Return [x, y] of the center of cell containing provided text 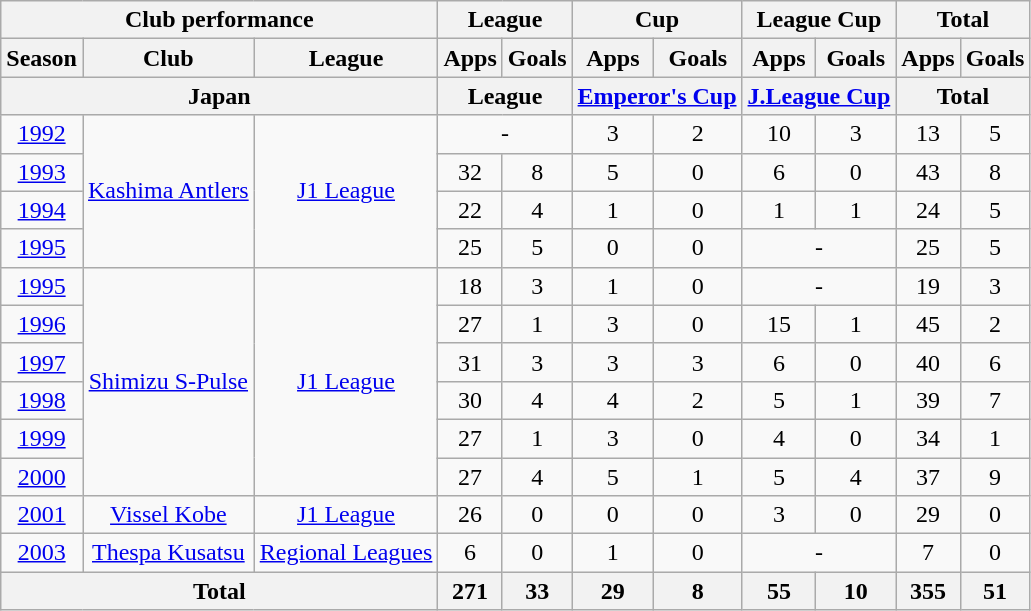
51 [995, 591]
2000 [42, 477]
13 [928, 134]
34 [928, 438]
30 [470, 400]
32 [470, 172]
39 [928, 400]
2001 [42, 515]
League Cup [819, 20]
355 [928, 591]
1993 [42, 172]
Japan [220, 96]
9 [995, 477]
Season [42, 58]
22 [470, 210]
1998 [42, 400]
1996 [42, 324]
Shimizu S-Pulse [168, 381]
Thespa Kusatsu [168, 553]
Kashima Antlers [168, 191]
18 [470, 286]
15 [779, 324]
1992 [42, 134]
45 [928, 324]
37 [928, 477]
19 [928, 286]
Club [168, 58]
43 [928, 172]
1994 [42, 210]
Cup [657, 20]
271 [470, 591]
40 [928, 362]
Regional Leagues [346, 553]
Club performance [220, 20]
Vissel Kobe [168, 515]
Emperor's Cup [657, 96]
J.League Cup [819, 96]
55 [779, 591]
31 [470, 362]
1997 [42, 362]
26 [470, 515]
24 [928, 210]
2003 [42, 553]
1999 [42, 438]
33 [537, 591]
